Identify which cell holds the provided text, then report its (x, y) central coordinate. 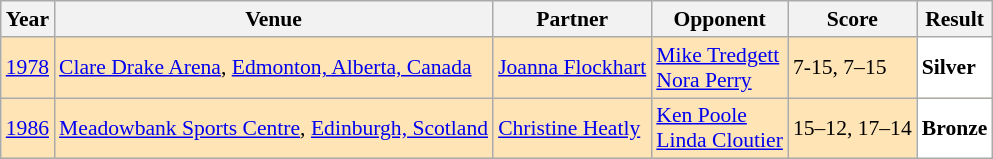
Joanna Flockhart (572, 68)
Partner (572, 19)
7-15, 7–15 (852, 68)
Mike Tredgett Nora Perry (720, 68)
Ken Poole Linda Cloutier (720, 128)
1978 (28, 68)
15–12, 17–14 (852, 128)
Year (28, 19)
Silver (955, 68)
Result (955, 19)
Bronze (955, 128)
Score (852, 19)
Venue (274, 19)
Opponent (720, 19)
Clare Drake Arena, Edmonton, Alberta, Canada (274, 68)
Christine Heatly (572, 128)
Meadowbank Sports Centre, Edinburgh, Scotland (274, 128)
1986 (28, 128)
